Extract the [X, Y] coordinate from the center of the cell holding the provided text.  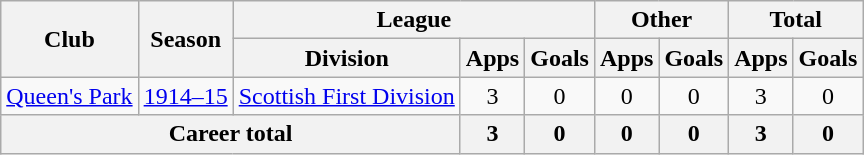
Queen's Park [70, 96]
1914–15 [186, 96]
Club [70, 39]
Career total [231, 134]
Other [661, 20]
Season [186, 39]
Division [346, 58]
Total [796, 20]
Scottish First Division [346, 96]
League [414, 20]
